Output the (x, y) coordinate of the center of the cell containing the given text.  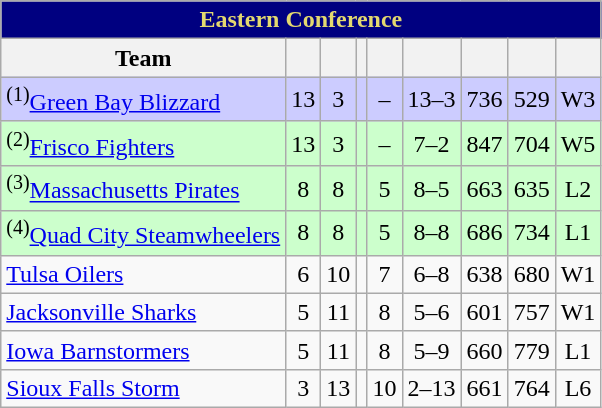
661 (484, 388)
Eastern Conference (301, 20)
2–13 (432, 388)
5–9 (432, 350)
680 (532, 274)
7–2 (432, 144)
660 (484, 350)
L2 (578, 188)
529 (532, 100)
736 (484, 100)
7 (384, 274)
686 (484, 234)
847 (484, 144)
L6 (578, 388)
(3)Massachusetts Pirates (144, 188)
Jacksonville Sharks (144, 312)
(2)Frisco Fighters (144, 144)
6–8 (432, 274)
704 (532, 144)
8–5 (432, 188)
W5 (578, 144)
13–3 (432, 100)
601 (484, 312)
W3 (578, 100)
8–8 (432, 234)
638 (484, 274)
663 (484, 188)
635 (532, 188)
Iowa Barnstormers (144, 350)
5–6 (432, 312)
Tulsa Oilers (144, 274)
6 (304, 274)
757 (532, 312)
Sioux Falls Storm (144, 388)
734 (532, 234)
779 (532, 350)
Team (144, 58)
(4)Quad City Steamwheelers (144, 234)
(1)Green Bay Blizzard (144, 100)
764 (532, 388)
